Identify which cell holds the provided text, then report its [x, y] central coordinate. 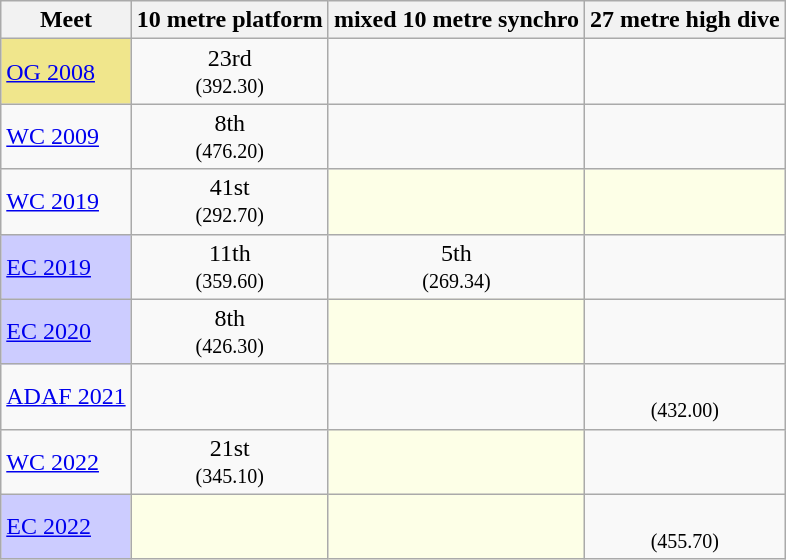
41st(292.70) [230, 202]
(432.00) [686, 396]
OG 2008 [66, 72]
10 metre platform [230, 20]
8th(476.20) [230, 136]
8th(426.30) [230, 332]
WC 2022 [66, 462]
11th(359.60) [230, 266]
5th(269.34) [456, 266]
WC 2019 [66, 202]
WC 2009 [66, 136]
mixed 10 metre synchro [456, 20]
EC 2020 [66, 332]
27 metre high dive [686, 20]
EC 2019 [66, 266]
21st(345.10) [230, 462]
ADAF 2021 [66, 396]
(455.70) [686, 526]
23rd(392.30) [230, 72]
Meet [66, 20]
EC 2022 [66, 526]
